Scan for the cell matching the given text and deliver its (X, Y) coordinate at center. 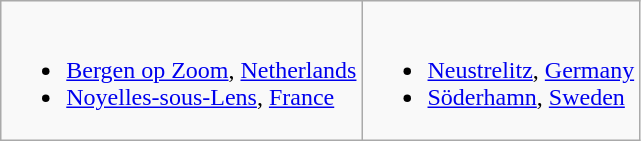
Neustrelitz, Germany Söderhamn, Sweden (501, 71)
Bergen op Zoom, Netherlands Noyelles-sous-Lens, France (182, 71)
